Detect which cell encompasses the target text, then output its (X, Y) center coordinate. 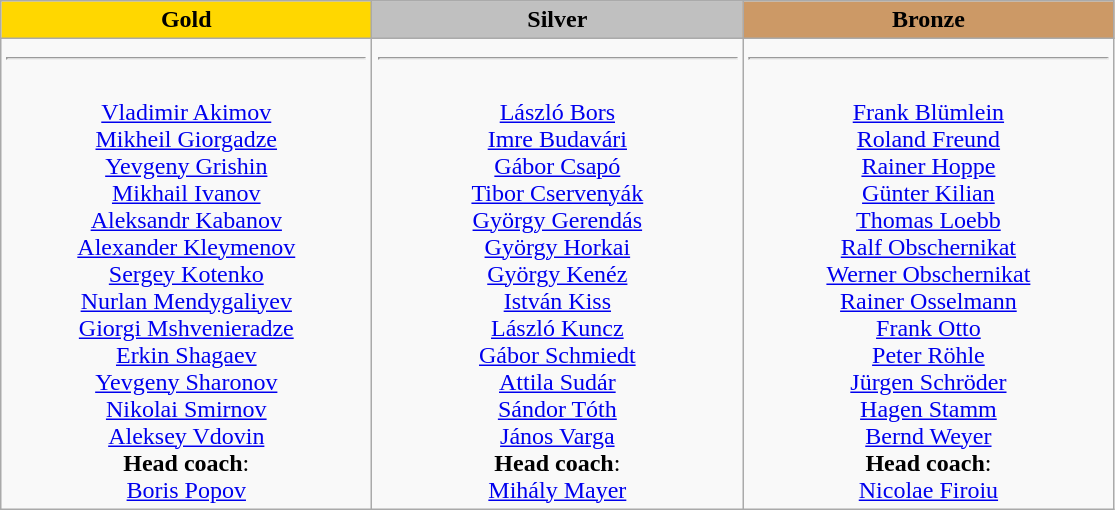
Gold (186, 20)
Silver (558, 20)
Bronze (928, 20)
